Return [X, Y] of the center of cell containing provided text 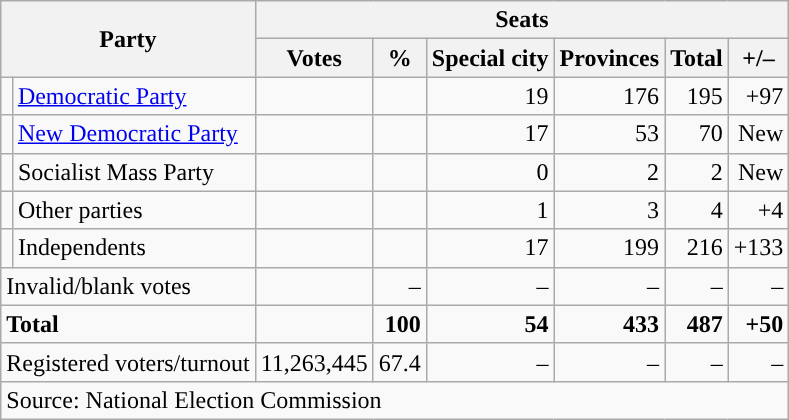
+133 [758, 248]
+50 [758, 324]
199 [610, 248]
70 [697, 134]
Registered voters/turnout [128, 362]
3 [610, 210]
Votes [314, 58]
Democratic Party [134, 96]
% [400, 58]
487 [697, 324]
Invalid/blank votes [128, 286]
67.4 [400, 362]
Seats [522, 20]
0 [490, 172]
216 [697, 248]
+4 [758, 210]
176 [610, 96]
433 [610, 324]
4 [697, 210]
Other parties [134, 210]
11,263,445 [314, 362]
New Democratic Party [134, 134]
54 [490, 324]
Party [128, 39]
Independents [134, 248]
Source: National Election Commission [395, 400]
Special city [490, 58]
+97 [758, 96]
19 [490, 96]
195 [697, 96]
Provinces [610, 58]
100 [400, 324]
1 [490, 210]
53 [610, 134]
+/– [758, 58]
Socialist Mass Party [134, 172]
